Return (x, y) of the center of cell containing provided text 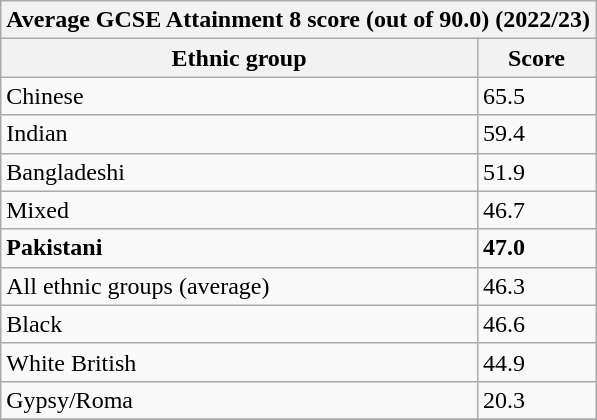
Average GCSE Attainment 8 score (out of 90.0) (2022/23) (298, 20)
46.6 (536, 324)
65.5 (536, 96)
Mixed (240, 210)
Bangladeshi (240, 172)
All ethnic groups (average) (240, 286)
44.9 (536, 362)
59.4 (536, 134)
20.3 (536, 400)
White British (240, 362)
Ethnic group (240, 58)
47.0 (536, 248)
Chinese (240, 96)
Indian (240, 134)
Score (536, 58)
Pakistani (240, 248)
46.3 (536, 286)
Gypsy/Roma (240, 400)
46.7 (536, 210)
51.9 (536, 172)
Black (240, 324)
